Output the (X, Y) coordinate of the center of the cell containing the given text.  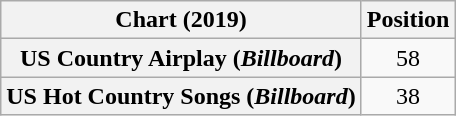
US Hot Country Songs (Billboard) (181, 96)
58 (408, 58)
Chart (2019) (181, 20)
38 (408, 96)
Position (408, 20)
US Country Airplay (Billboard) (181, 58)
